For the text-containing cell, return its midpoint in [x, y] coordinate format. 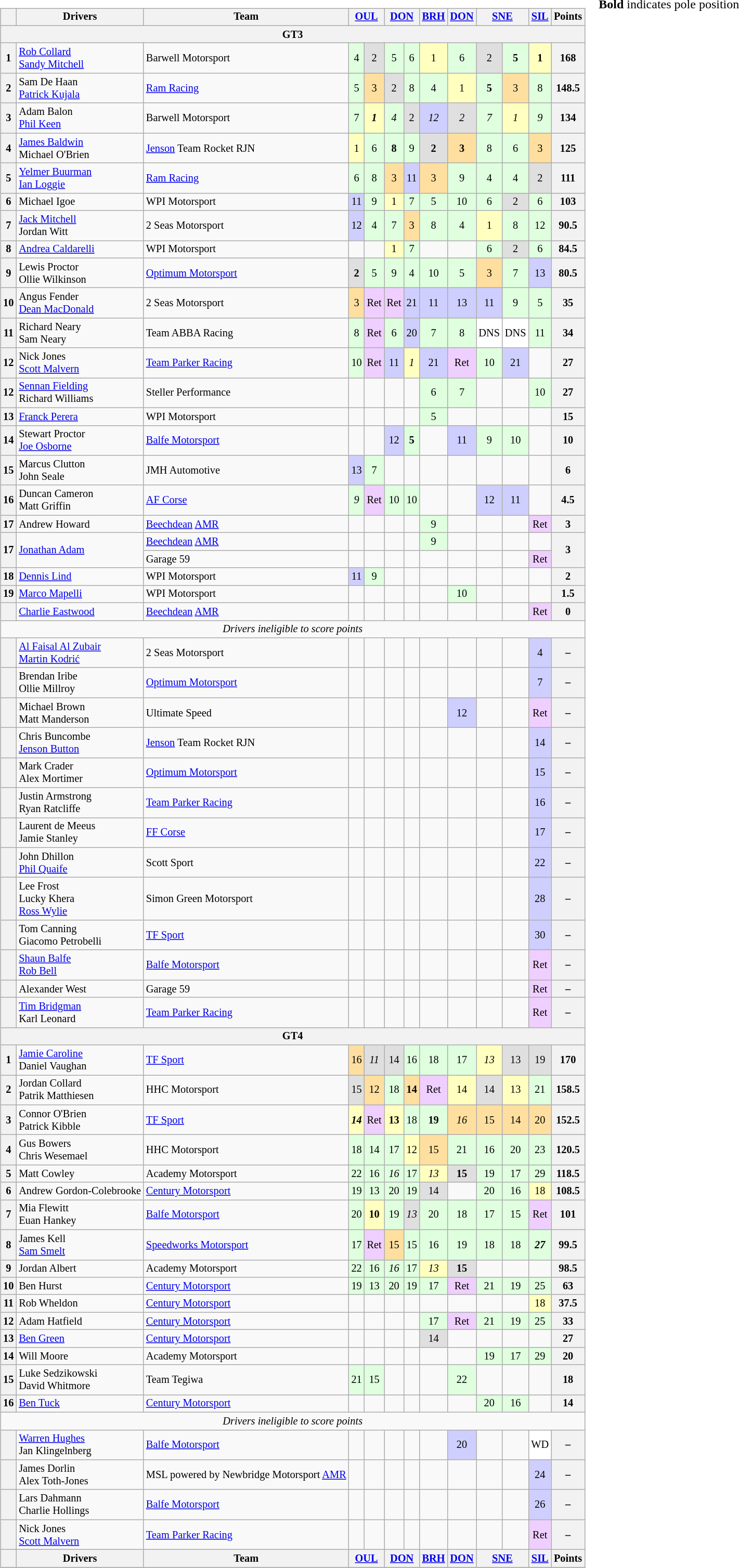
Simon Green Motorsport [247, 899]
148.5 [568, 88]
Alexander West [80, 989]
111 [568, 178]
Ben Hurst [80, 1286]
Sam De Haan Patrick Kujala [80, 88]
Ben Green [80, 1339]
99.5 [568, 1245]
Tom Canning Giacomo Petrobelli [80, 935]
Steller Performance [247, 393]
WD [540, 1445]
Franck Perera [80, 416]
63 [568, 1286]
Marcus Clutton John Seale [80, 471]
Rob Wheldon [80, 1303]
Team ABBA Racing [247, 333]
120.5 [568, 1150]
Chris Buncombe Jenson Button [80, 743]
Mark Crader Alex Mortimer [80, 773]
Adam Balon Phil Keen [80, 118]
Rob Collard Sandy Mitchell [80, 58]
GT3 [292, 34]
Lee Frost Lucky Khera Ross Wylie [80, 899]
28 [540, 899]
Sennan Fielding Richard Williams [80, 393]
Scott Sport [247, 863]
Warren Hughes Jan Klingelnberg [80, 1445]
Michael Igoe [80, 202]
37.5 [568, 1303]
168 [568, 58]
Will Moore [80, 1356]
Ultimate Speed [247, 713]
Gus Bowers Chris Wesemael [80, 1150]
John Dhillon Phil Quaife [80, 863]
23 [540, 1150]
Jonathan Adam [80, 550]
James Baldwin Michael O'Brien [80, 148]
Speedworks Motorsport [247, 1245]
Andrea Caldarelli [80, 250]
134 [568, 118]
Marco Mapelli [80, 594]
Duncan Cameron Matt Griffin [80, 500]
98.5 [568, 1269]
0 [568, 611]
Jack Mitchell Jordan Witt [80, 226]
Jamie Caroline Daniel Vaughan [80, 1060]
Jordan Albert [80, 1269]
Luke Sedzikowski David Whitmore [80, 1380]
Justin Armstrong Ryan Ratcliffe [80, 803]
158.5 [568, 1090]
4.5 [568, 500]
GT4 [292, 1036]
AF Corse [247, 500]
Richard Neary Sam Neary [80, 333]
MSL powered by Newbridge Motorsport AMR [247, 1475]
101 [568, 1215]
Tim Bridgman Karl Leonard [80, 1013]
James Dorlin Alex Toth-Jones [80, 1475]
170 [568, 1060]
Jordan Collard Patrik Matthiesen [80, 1090]
108.5 [568, 1191]
103 [568, 202]
Al Faisal Al Zubair Martin Kodrić [80, 653]
1.5 [568, 594]
Andrew Howard [80, 524]
Shaun Balfe Rob Bell [80, 965]
90.5 [568, 226]
118.5 [568, 1174]
FF Corse [247, 833]
JMH Automotive [247, 471]
30 [540, 935]
Team Tegiwa [247, 1380]
Andrew Gordon-Colebrooke [80, 1191]
34 [568, 333]
Matt Cowley [80, 1174]
Charlie Eastwood [80, 611]
Yelmer Buurman Ian Loggie [80, 178]
24 [540, 1475]
Connor O'Brien Patrick Kibble [80, 1120]
Laurent de Meeus Jamie Stanley [80, 833]
84.5 [568, 250]
Adam Hatfield [80, 1321]
80.5 [568, 273]
Ben Tuck [80, 1404]
152.5 [568, 1120]
James Kell Sam Smelt [80, 1245]
Michael Brown Matt Manderson [80, 713]
Dennis Lind [80, 577]
33 [568, 1321]
Stewart Proctor Joe Osborne [80, 440]
Lewis Proctor Ollie Wilkinson [80, 273]
Lars Dahmann Charlie Hollings [80, 1505]
35 [568, 303]
Mia Flewitt Euan Hankey [80, 1215]
26 [540, 1505]
125 [568, 148]
Angus Fender Dean MacDonald [80, 303]
Brendan Iribe Ollie Millroy [80, 683]
